Identify which cell holds the provided text, then report its (x, y) central coordinate. 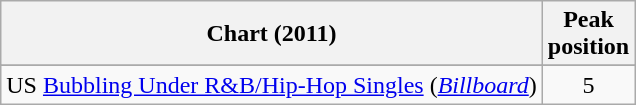
5 (588, 85)
US Bubbling Under R&B/Hip-Hop Singles (Billboard) (272, 85)
Peakposition (588, 34)
Chart (2011) (272, 34)
